Provide the (x, y) coordinate of the cell's center where the given text is located.  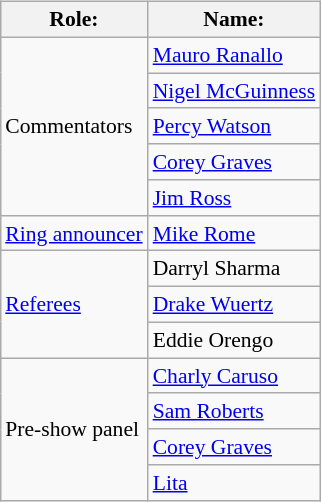
Jim Ross (234, 198)
Name: (234, 20)
Pre-show panel (74, 429)
Mauro Ranallo (234, 55)
Commentators (74, 126)
Drake Wuertz (234, 305)
Sam Roberts (234, 411)
Percy Watson (234, 126)
Eddie Orengo (234, 340)
Role: (74, 20)
Ring announcer (74, 233)
Darryl Sharma (234, 269)
Referees (74, 304)
Lita (234, 483)
Mike Rome (234, 233)
Charly Caruso (234, 376)
Nigel McGuinness (234, 91)
